Determine the [x, y] coordinate at the center of the cell enclosing the given text.  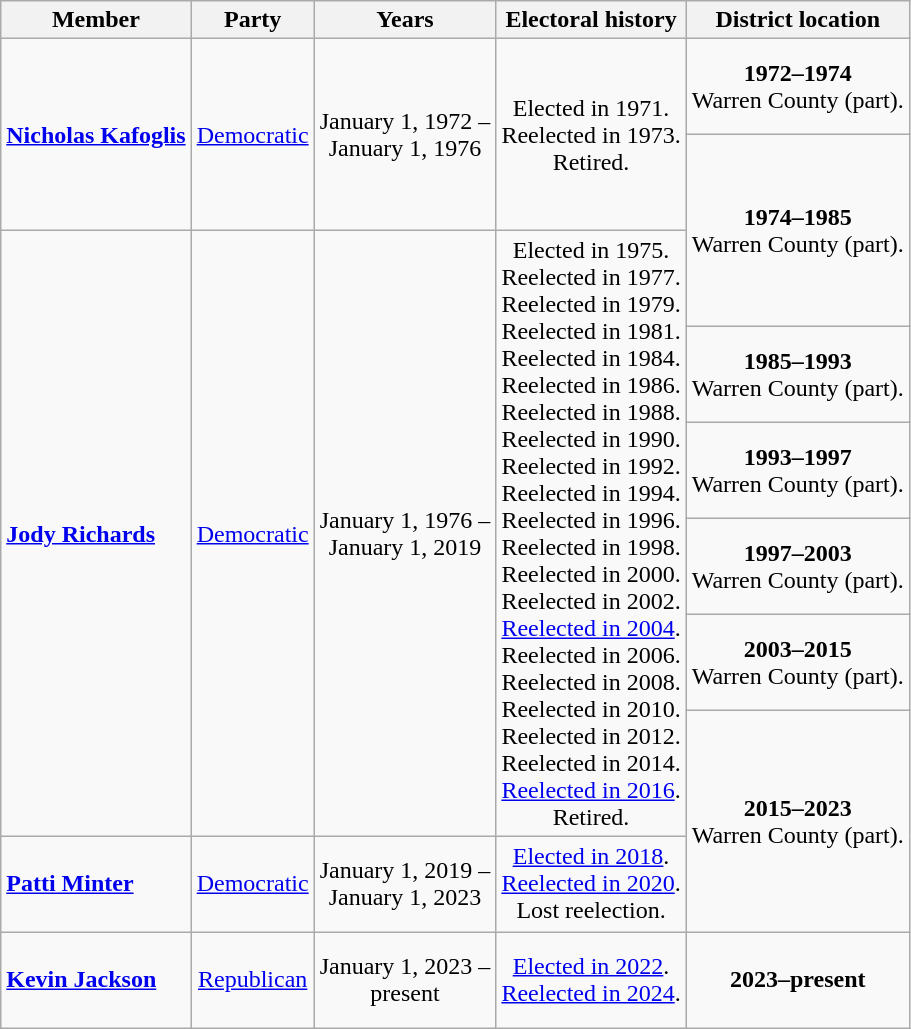
Electoral history [591, 20]
Jody Richards [96, 534]
1997–2003Warren County (part). [798, 567]
2023–present [798, 980]
January 1, 1972 –January 1, 1976 [405, 135]
Elected in 2022.Reelected in 2024. [591, 980]
Party [252, 20]
January 1, 1976 –January 1, 2019 [405, 534]
Member [96, 20]
1985–1993Warren County (part). [798, 375]
District location [798, 20]
Republican [252, 980]
1974–1985Warren County (part). [798, 231]
2015–2023Warren County (part). [798, 822]
January 1, 2019 –January 1, 2023 [405, 884]
Elected in 1971.Reelected in 1973.Retired. [591, 135]
1993–1997Warren County (part). [798, 471]
Elected in 2018.Reelected in 2020.Lost reelection. [591, 884]
Kevin Jackson [96, 980]
January 1, 2023 –present [405, 980]
Years [405, 20]
Patti Minter [96, 884]
1972–1974Warren County (part). [798, 87]
Nicholas Kafoglis [96, 135]
2003–2015Warren County (part). [798, 663]
